Capture the cell that displays the provided text and extract its (x, y) central coordinate. 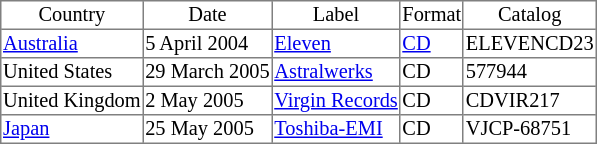
Astralwerks (336, 72)
VJCP-68751 (529, 129)
Japan (72, 129)
25 May 2005 (208, 129)
Toshiba-EMI (336, 129)
Catalog (529, 15)
577944 (529, 72)
Australia (72, 43)
Eleven (336, 43)
Format (432, 15)
ELEVENCD23 (529, 43)
United States (72, 72)
Label (336, 15)
Country (72, 15)
United Kingdom (72, 100)
5 April 2004 (208, 43)
CDVIR217 (529, 100)
2 May 2005 (208, 100)
Virgin Records (336, 100)
29 March 2005 (208, 72)
Date (208, 15)
